Search for the cell housing the specified text and yield its (X, Y) center coordinate. 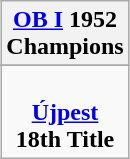
Újpest18th Title (65, 112)
OB I 1952Champions (65, 34)
